From the cell containing the given text, extract its center point as (x, y) coordinate. 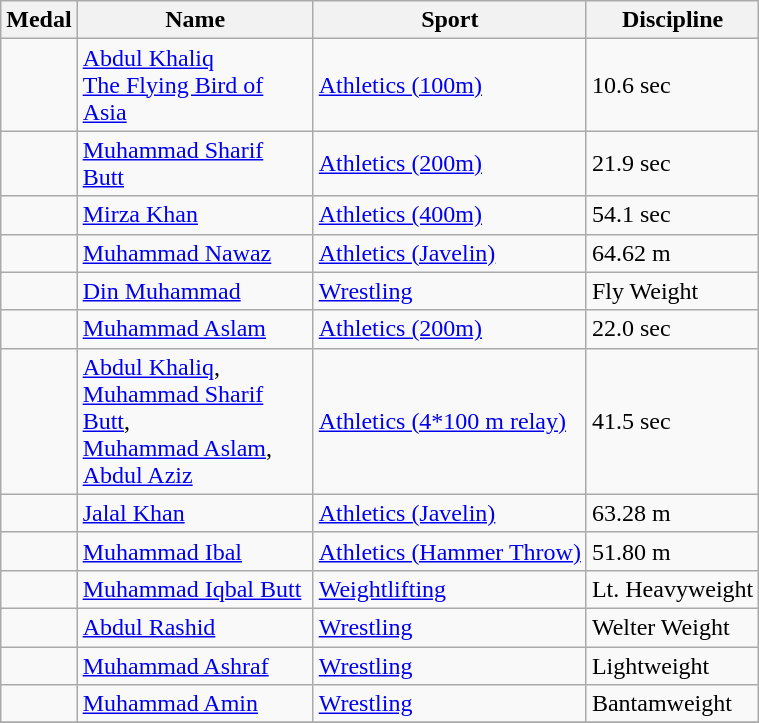
Athletics (Hammer Throw) (450, 551)
Muhammad Nawaz (195, 253)
Bantamweight (672, 704)
Lightweight (672, 665)
51.80 m (672, 551)
Din Muhammad (195, 291)
Sport (450, 20)
Name (195, 20)
Muhammad Ibal (195, 551)
Muhammad Ashraf (195, 665)
Athletics (400m) (450, 215)
54.1 sec (672, 215)
Discipline (672, 20)
Welter Weight (672, 627)
64.62 m (672, 253)
Athletics (4*100 m relay) (450, 421)
Abdul Rashid (195, 627)
Muhammad Iqbal Butt (195, 589)
Abdul Khaliq The Flying Bird of Asia (195, 85)
Fly Weight (672, 291)
Muhammad Sharif Butt (195, 164)
Muhammad Aslam (195, 329)
21.9 sec (672, 164)
Jalal Khan (195, 513)
22.0 sec (672, 329)
Lt. Heavyweight (672, 589)
Athletics (100m) (450, 85)
Mirza Khan (195, 215)
41.5 sec (672, 421)
Abdul Khaliq,Muhammad Sharif Butt,Muhammad Aslam,Abdul Aziz (195, 421)
Weightlifting (450, 589)
Muhammad Amin (195, 704)
Medal (39, 20)
10.6 sec (672, 85)
63.28 m (672, 513)
